From the cell containing the given text, extract its center point as [x, y] coordinate. 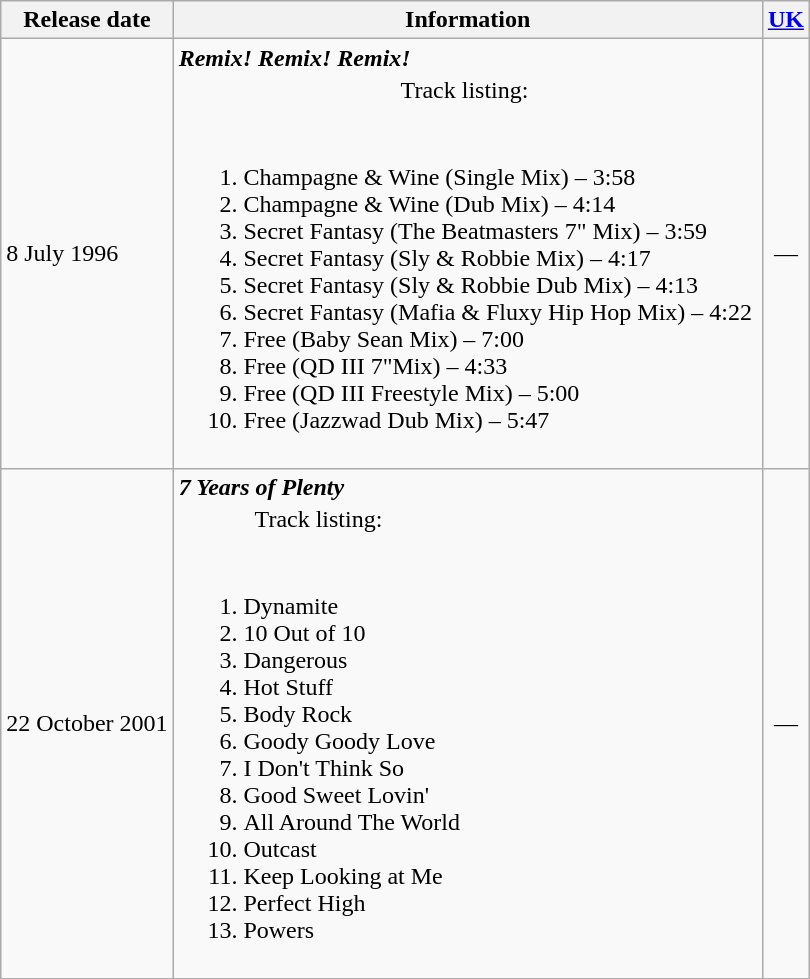
Release date [87, 20]
22 October 2001 [87, 723]
Information [468, 20]
8 July 1996 [87, 254]
UK [786, 20]
